Determine the (x, y) coordinate at the center of the cell enclosing the given text.  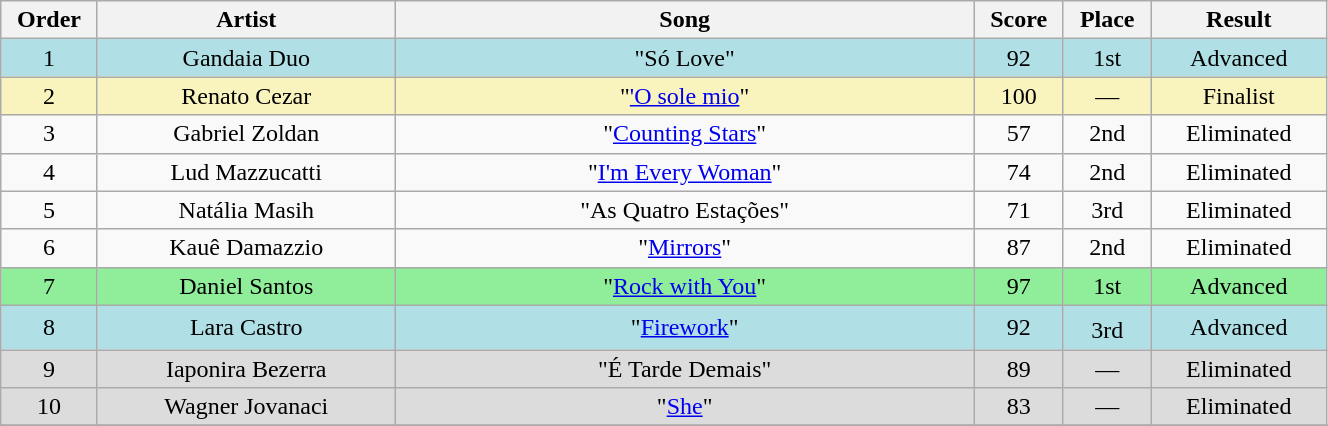
Gandaia Duo (246, 58)
"Rock with You" (684, 286)
Finalist (1238, 96)
89 (1018, 369)
"Firework" (684, 328)
Wagner Jovanaci (246, 407)
Place (1107, 20)
Lara Castro (246, 328)
"As Quatro Estações" (684, 210)
83 (1018, 407)
Result (1238, 20)
57 (1018, 134)
74 (1018, 172)
"Mirrors" (684, 248)
87 (1018, 248)
Renato Cezar (246, 96)
"I'm Every Woman" (684, 172)
"'O sole mio" (684, 96)
Score (1018, 20)
1 (49, 58)
8 (49, 328)
Order (49, 20)
"She" (684, 407)
9 (49, 369)
Song (684, 20)
"É Tarde Demais" (684, 369)
7 (49, 286)
Gabriel Zoldan (246, 134)
"Counting Stars" (684, 134)
"Só Love" (684, 58)
71 (1018, 210)
Kauê Damazzio (246, 248)
10 (49, 407)
97 (1018, 286)
6 (49, 248)
Artist (246, 20)
2 (49, 96)
Lud Mazzucatti (246, 172)
5 (49, 210)
Iaponira Bezerra (246, 369)
3 (49, 134)
Natália Masih (246, 210)
Daniel Santos (246, 286)
100 (1018, 96)
4 (49, 172)
